Identify which cell holds the provided text, then report its (x, y) central coordinate. 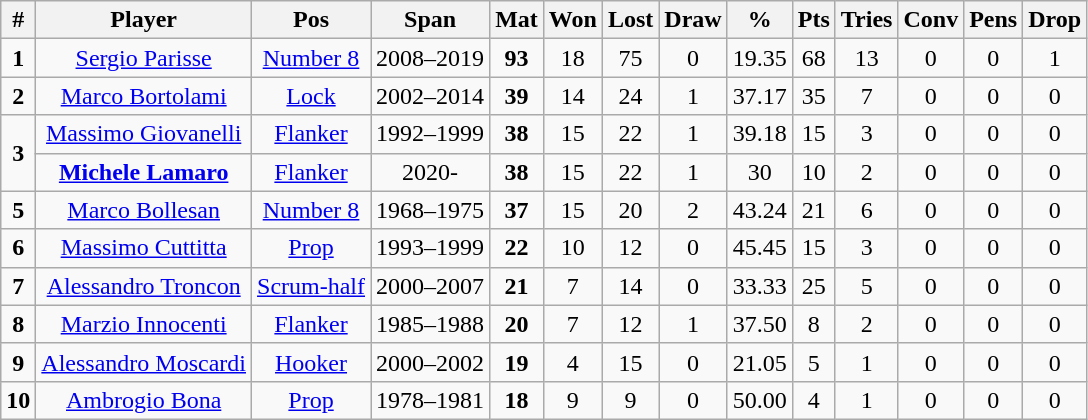
13 (866, 58)
1978–1981 (430, 400)
43.24 (760, 210)
Massimo Giovanelli (144, 134)
Sergio Parisse (144, 58)
2020- (430, 172)
Lock (312, 96)
Alessandro Moscardi (144, 362)
Pos (312, 20)
% (760, 20)
Michele Lamaro (144, 172)
25 (814, 286)
68 (814, 58)
Span (430, 20)
75 (630, 58)
24 (630, 96)
# (18, 20)
Scrum-half (312, 286)
Pts (814, 20)
45.45 (760, 248)
33.33 (760, 286)
Tries (866, 20)
Won (572, 20)
1985–1988 (430, 324)
19.35 (760, 58)
93 (517, 58)
30 (760, 172)
37.17 (760, 96)
2002–2014 (430, 96)
37 (517, 210)
2008–2019 (430, 58)
Marco Bortolami (144, 96)
37.50 (760, 324)
19 (517, 362)
Draw (693, 20)
1993–1999 (430, 248)
2000–2007 (430, 286)
39 (517, 96)
35 (814, 96)
39.18 (760, 134)
Massimo Cuttitta (144, 248)
Conv (931, 20)
1992–1999 (430, 134)
21.05 (760, 362)
Marco Bollesan (144, 210)
1968–1975 (430, 210)
Drop (1055, 20)
Pens (994, 20)
Player (144, 20)
Mat (517, 20)
Alessandro Troncon (144, 286)
2000–2002 (430, 362)
50.00 (760, 400)
Marzio Innocenti (144, 324)
Hooker (312, 362)
Lost (630, 20)
Ambrogio Bona (144, 400)
